Provide the [X, Y] coordinate of the cell's center where the given text is located.  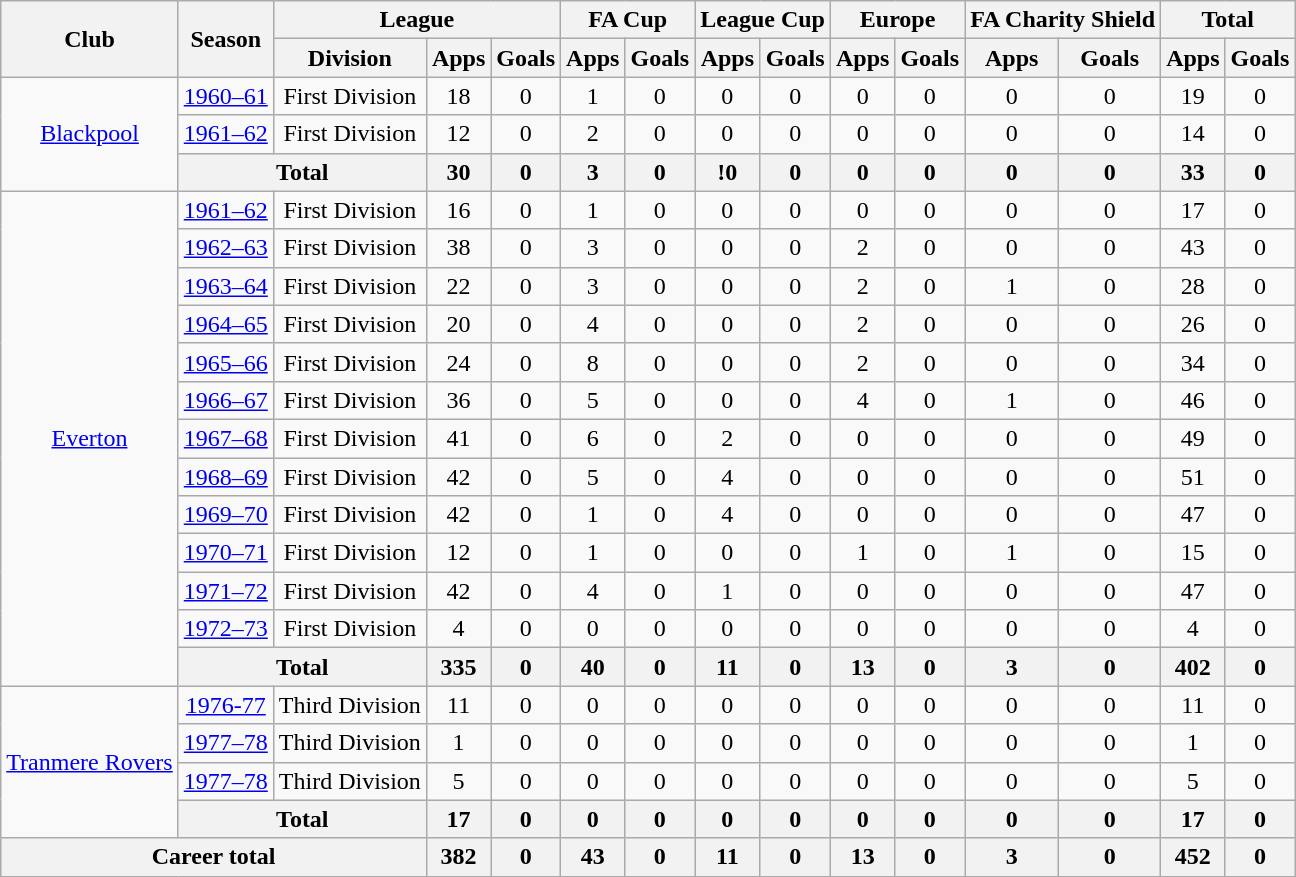
!0 [728, 172]
1966–67 [226, 400]
36 [458, 400]
335 [458, 667]
Europe [897, 20]
19 [1193, 96]
1968–69 [226, 477]
Blackpool [90, 134]
38 [458, 248]
FA Charity Shield [1063, 20]
League [416, 20]
41 [458, 438]
34 [1193, 362]
16 [458, 210]
1967–68 [226, 438]
1976-77 [226, 705]
1960–61 [226, 96]
Tranmere Rovers [90, 762]
452 [1193, 857]
26 [1193, 324]
28 [1193, 286]
6 [593, 438]
30 [458, 172]
1964–65 [226, 324]
33 [1193, 172]
22 [458, 286]
49 [1193, 438]
Everton [90, 438]
1962–63 [226, 248]
382 [458, 857]
40 [593, 667]
Career total [214, 857]
14 [1193, 134]
1963–64 [226, 286]
15 [1193, 553]
1971–72 [226, 591]
Season [226, 39]
1965–66 [226, 362]
18 [458, 96]
Club [90, 39]
51 [1193, 477]
402 [1193, 667]
League Cup [763, 20]
8 [593, 362]
FA Cup [628, 20]
24 [458, 362]
1969–70 [226, 515]
20 [458, 324]
1970–71 [226, 553]
1972–73 [226, 629]
Division [350, 58]
46 [1193, 400]
